Locate the cell with the specified text and output its (X, Y) center coordinate. 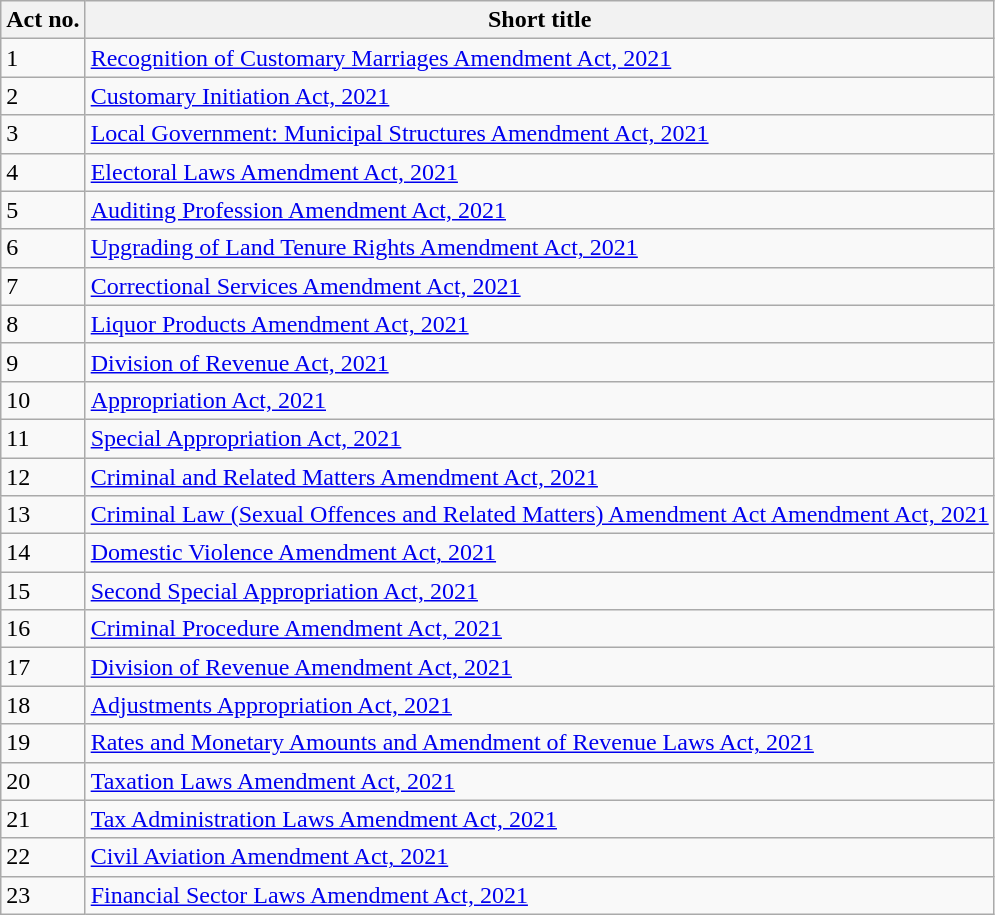
Second Special Appropriation Act, 2021 (540, 591)
Financial Sector Laws Amendment Act, 2021 (540, 895)
Liquor Products Amendment Act, 2021 (540, 324)
Act no. (43, 20)
18 (43, 705)
10 (43, 400)
Recognition of Customary Marriages Amendment Act, 2021 (540, 58)
13 (43, 515)
7 (43, 286)
19 (43, 743)
Upgrading of Land Tenure Rights Amendment Act, 2021 (540, 248)
Customary Initiation Act, 2021 (540, 96)
15 (43, 591)
5 (43, 210)
Adjustments Appropriation Act, 2021 (540, 705)
11 (43, 438)
Criminal and Related Matters Amendment Act, 2021 (540, 477)
12 (43, 477)
22 (43, 857)
Electoral Laws Amendment Act, 2021 (540, 172)
17 (43, 667)
20 (43, 781)
Appropriation Act, 2021 (540, 400)
9 (43, 362)
21 (43, 819)
Domestic Violence Amendment Act, 2021 (540, 553)
Auditing Profession Amendment Act, 2021 (540, 210)
Correctional Services Amendment Act, 2021 (540, 286)
Tax Administration Laws Amendment Act, 2021 (540, 819)
Division of Revenue Amendment Act, 2021 (540, 667)
16 (43, 629)
6 (43, 248)
Special Appropriation Act, 2021 (540, 438)
Criminal Law (Sexual Offences and Related Matters) Amendment Act Amendment Act, 2021 (540, 515)
1 (43, 58)
Taxation Laws Amendment Act, 2021 (540, 781)
Division of Revenue Act, 2021 (540, 362)
14 (43, 553)
4 (43, 172)
Short title (540, 20)
Rates and Monetary Amounts and Amendment of Revenue Laws Act, 2021 (540, 743)
8 (43, 324)
2 (43, 96)
Criminal Procedure Amendment Act, 2021 (540, 629)
3 (43, 134)
Civil Aviation Amendment Act, 2021 (540, 857)
Local Government: Municipal Structures Amendment Act, 2021 (540, 134)
23 (43, 895)
